Determine the [X, Y] coordinate at the center of the cell enclosing the given text.  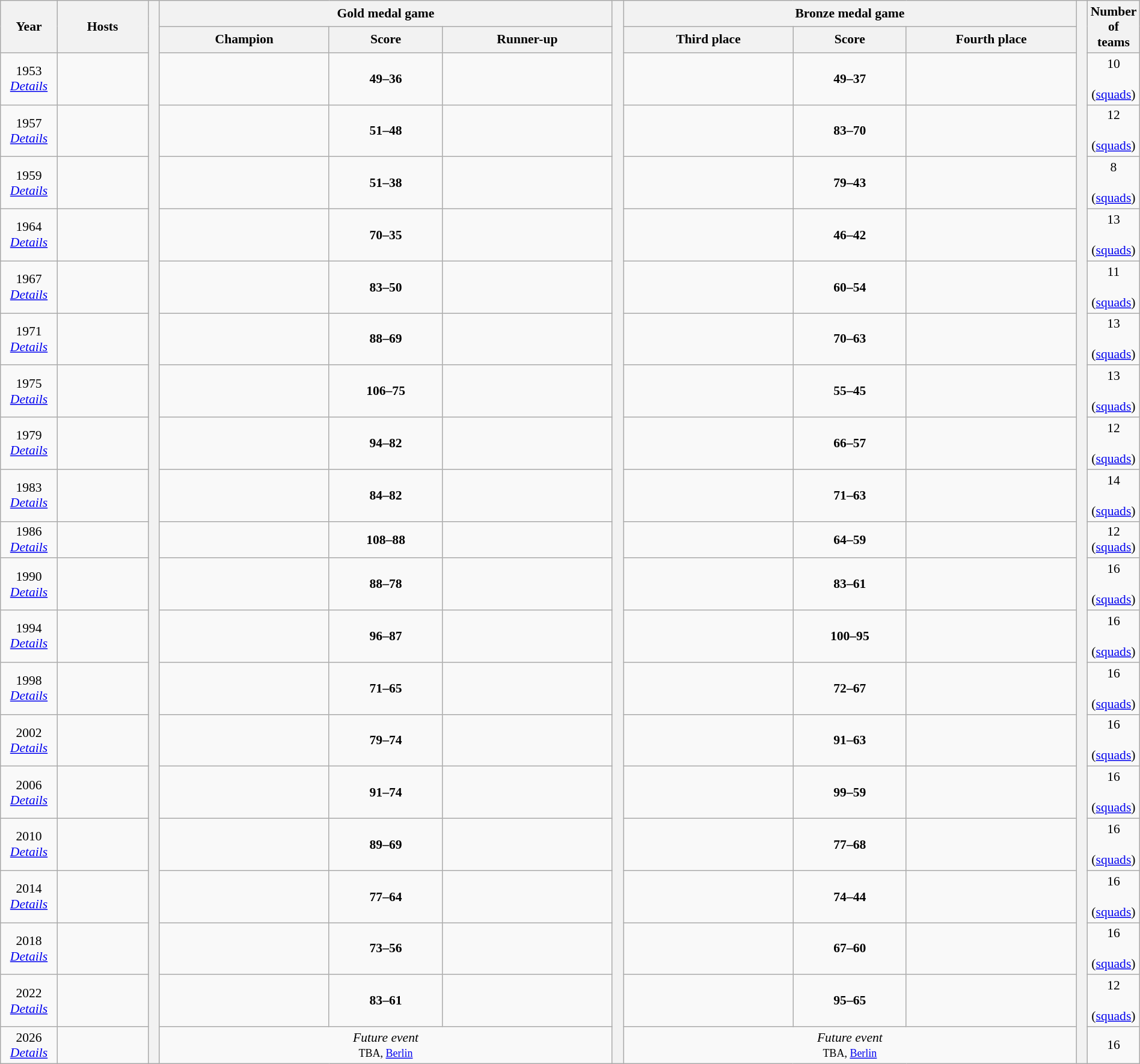
108–88 [385, 540]
2006 Details [29, 792]
2022 Details [29, 1001]
2026 Details [29, 1045]
77–64 [385, 897]
1998 Details [29, 689]
64–59 [850, 540]
71–65 [385, 689]
Number of teams [1114, 26]
73–56 [385, 949]
67–60 [850, 949]
88–69 [385, 339]
70–63 [850, 339]
Third place [708, 40]
1979 Details [29, 444]
Hosts [102, 26]
83–70 [850, 131]
1953 Details [29, 79]
89–69 [385, 845]
1983 Details [29, 495]
2010 Details [29, 845]
14(squads) [1114, 495]
88–78 [385, 584]
60–54 [850, 287]
Fourth place [991, 40]
79–43 [850, 183]
8(squads) [1114, 183]
51–48 [385, 131]
Year [29, 26]
2014 Details [29, 897]
99–59 [850, 792]
1967 Details [29, 287]
91–74 [385, 792]
1994 Details [29, 636]
11(squads) [1114, 287]
106–75 [385, 392]
66–57 [850, 444]
49–36 [385, 79]
55–45 [850, 392]
1986 Details [29, 540]
74–44 [850, 897]
100–95 [850, 636]
10(squads) [1114, 79]
Champion [244, 40]
95–65 [850, 1001]
91–63 [850, 741]
71–63 [850, 495]
96–87 [385, 636]
2002 Details [29, 741]
1957 Details [29, 131]
Gold medal game [386, 13]
51–38 [385, 183]
1990 Details [29, 584]
1964 Details [29, 236]
72–67 [850, 689]
Runner-up [527, 40]
1959 Details [29, 183]
Bronze medal game [850, 13]
1971 Details [29, 339]
49–37 [850, 79]
16 [1114, 1045]
83–50 [385, 287]
77–68 [850, 845]
84–82 [385, 495]
1975 Details [29, 392]
70–35 [385, 236]
46–42 [850, 236]
79–74 [385, 741]
94–82 [385, 444]
2018 Details [29, 949]
